Scan for the cell matching the given text and deliver its [x, y] coordinate at center. 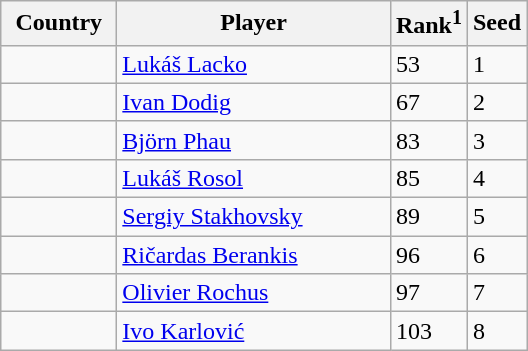
89 [428, 217]
Player [254, 24]
8 [496, 331]
Sergiy Stakhovsky [254, 217]
Lukáš Lacko [254, 64]
3 [496, 140]
103 [428, 331]
85 [428, 178]
6 [496, 255]
5 [496, 217]
Olivier Rochus [254, 293]
Country [59, 24]
53 [428, 64]
4 [496, 178]
96 [428, 255]
Seed [496, 24]
97 [428, 293]
Ivan Dodig [254, 102]
Ričardas Berankis [254, 255]
67 [428, 102]
2 [496, 102]
Lukáš Rosol [254, 178]
Björn Phau [254, 140]
7 [496, 293]
Ivo Karlović [254, 331]
1 [496, 64]
Rank1 [428, 24]
83 [428, 140]
